From the cell containing the given text, extract its center point as [X, Y] coordinate. 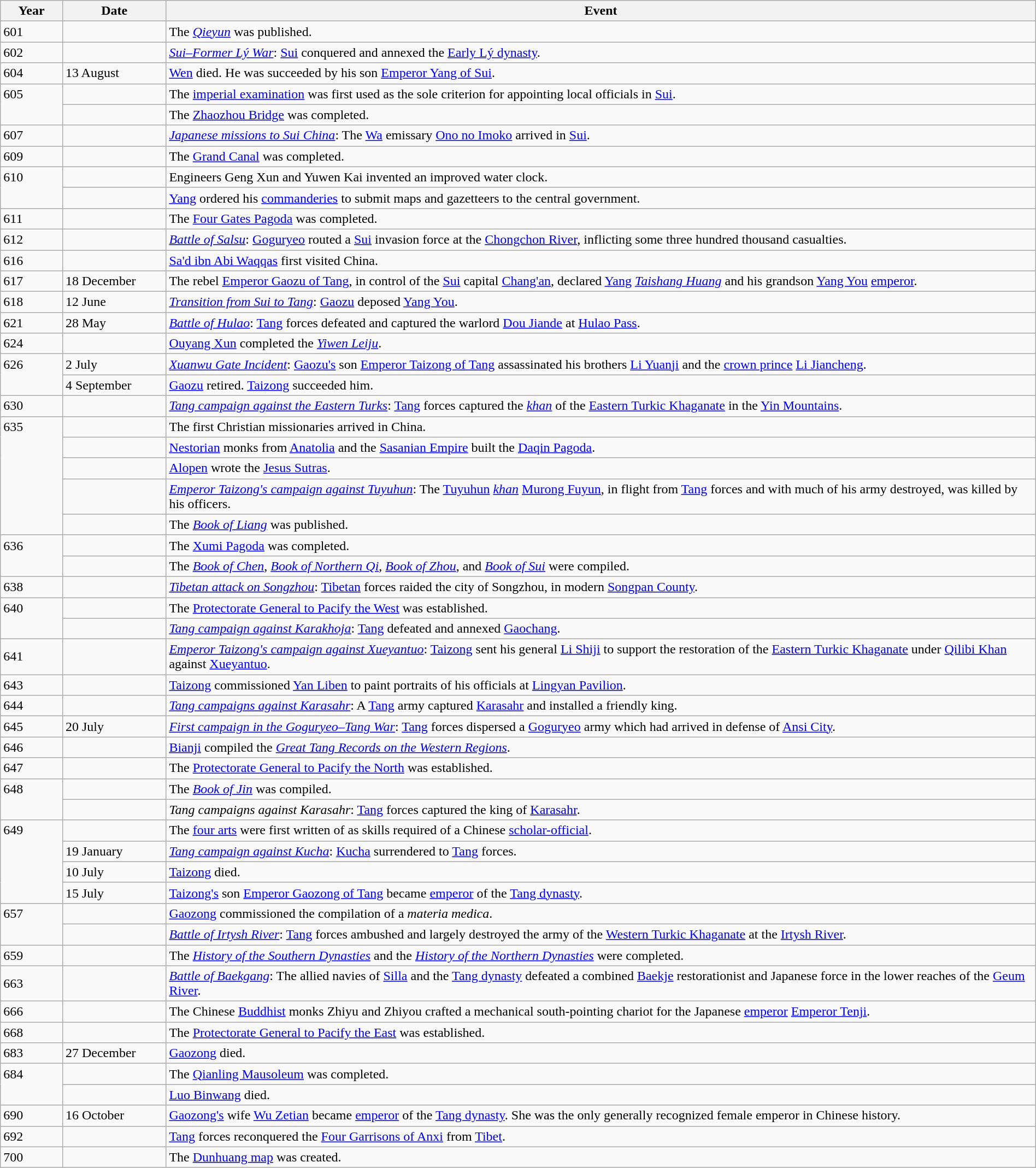
618 [32, 302]
Event [601, 11]
624 [32, 344]
The Xumi Pagoda was completed. [601, 545]
645 [32, 727]
The Book of Jin was compiled. [601, 789]
Date [114, 11]
The first Christian missionaries arrived in China. [601, 427]
The Dunhuang map was created. [601, 1157]
638 [32, 587]
Bianji compiled the Great Tang Records on the Western Regions. [601, 747]
First campaign in the Goguryeo–Tang War: Tang forces dispersed a Goguryeo army which had arrived in defense of Ansi City. [601, 727]
20 July [114, 727]
Alopen wrote the Jesus Sutras. [601, 468]
27 December [114, 1053]
10 July [114, 872]
Japanese missions to Sui China: The Wa emissary Ono no Imoko arrived in Sui. [601, 135]
Transition from Sui to Tang: Gaozu deposed Yang You. [601, 302]
635 [32, 475]
657 [32, 924]
Gaozong died. [601, 1053]
Taizong commissioned Yan Liben to paint portraits of his officials at Lingyan Pavilion. [601, 685]
The Chinese Buddhist monks Zhiyu and Zhiyou crafted a mechanical south-pointing chariot for the Japanese emperor Emperor Tenji. [601, 1012]
4 September [114, 385]
683 [32, 1053]
The imperial examination was first used as the sole criterion for appointing local officials in Sui. [601, 94]
621 [32, 323]
Year [32, 11]
The Protectorate General to Pacify the North was established. [601, 768]
Tang campaign against Karakhoja: Tang defeated and annexed Gaochang. [601, 629]
602 [32, 52]
Gaozong's wife Wu Zetian became emperor of the Tang dynasty. She was the only generally recognized female emperor in Chinese history. [601, 1116]
Gaozu retired. Taizong succeeded him. [601, 385]
607 [32, 135]
The Qieyun was published. [601, 32]
636 [32, 556]
Gaozong commissioned the compilation of a materia medica. [601, 913]
Battle of Hulao: Tang forces defeated and captured the warlord Dou Jiande at Hulao Pass. [601, 323]
The Protectorate General to Pacify the West was established. [601, 608]
644 [32, 706]
19 January [114, 851]
Engineers Geng Xun and Yuwen Kai invented an improved water clock. [601, 177]
Luo Binwang died. [601, 1095]
690 [32, 1116]
The Protectorate General to Pacify the East was established. [601, 1033]
Taizong died. [601, 872]
Tibetan attack on Songzhou: Tibetan forces raided the city of Songzhou, in modern Songpan County. [601, 587]
610 [32, 187]
Battle of Salsu: Goguryeo routed a Sui invasion force at the Chongchon River, inflicting some three hundred thousand casualties. [601, 239]
Battle of Irtysh River: Tang forces ambushed and largely destroyed the army of the Western Turkic Khaganate at the Irtysh River. [601, 934]
605 [32, 104]
668 [32, 1033]
Tang campaigns against Karasahr: A Tang army captured Karasahr and installed a friendly king. [601, 706]
666 [32, 1012]
684 [32, 1084]
The Book of Liang was published. [601, 524]
Ouyang Xun completed the Yiwen Leiju. [601, 344]
Tang campaign against the Eastern Turks: Tang forces captured the khan of the Eastern Turkic Khaganate in the Yin Mountains. [601, 406]
Xuanwu Gate Incident: Gaozu's son Emperor Taizong of Tang assassinated his brothers Li Yuanji and the crown prince Li Jiancheng. [601, 364]
700 [32, 1157]
643 [32, 685]
692 [32, 1136]
2 July [114, 364]
28 May [114, 323]
659 [32, 955]
Yang ordered his commanderies to submit maps and gazetteers to the central government. [601, 198]
611 [32, 219]
616 [32, 261]
15 July [114, 893]
The Zhaozhou Bridge was completed. [601, 115]
641 [32, 657]
The rebel Emperor Gaozu of Tang, in control of the Sui capital Chang'an, declared Yang Taishang Huang and his grandson Yang You emperor. [601, 281]
The four arts were first written of as skills required of a Chinese scholar-official. [601, 830]
647 [32, 768]
12 June [114, 302]
663 [32, 983]
626 [32, 375]
601 [32, 32]
18 December [114, 281]
The Four Gates Pagoda was completed. [601, 219]
Tang campaign against Kucha: Kucha surrendered to Tang forces. [601, 851]
649 [32, 862]
617 [32, 281]
The Book of Chen, Book of Northern Qi, Book of Zhou, and Book of Sui were compiled. [601, 566]
13 August [114, 73]
Tang campaigns against Karasahr: Tang forces captured the king of Karasahr. [601, 810]
The Grand Canal was completed. [601, 156]
Wen died. He was succeeded by his son Emperor Yang of Sui. [601, 73]
612 [32, 239]
646 [32, 747]
The Qianling Mausoleum was completed. [601, 1074]
604 [32, 73]
609 [32, 156]
Nestorian monks from Anatolia and the Sasanian Empire built the Daqin Pagoda. [601, 447]
648 [32, 799]
16 October [114, 1116]
Sui–Former Lý War: Sui conquered and annexed the Early Lý dynasty. [601, 52]
630 [32, 406]
The History of the Southern Dynasties and the History of the Northern Dynasties were completed. [601, 955]
Tang forces reconquered the Four Garrisons of Anxi from Tibet. [601, 1136]
640 [32, 618]
Taizong's son Emperor Gaozong of Tang became emperor of the Tang dynasty. [601, 893]
Sa'd ibn Abi Waqqas first visited China. [601, 261]
